Capture the cell that displays the provided text and extract its [x, y] central coordinate. 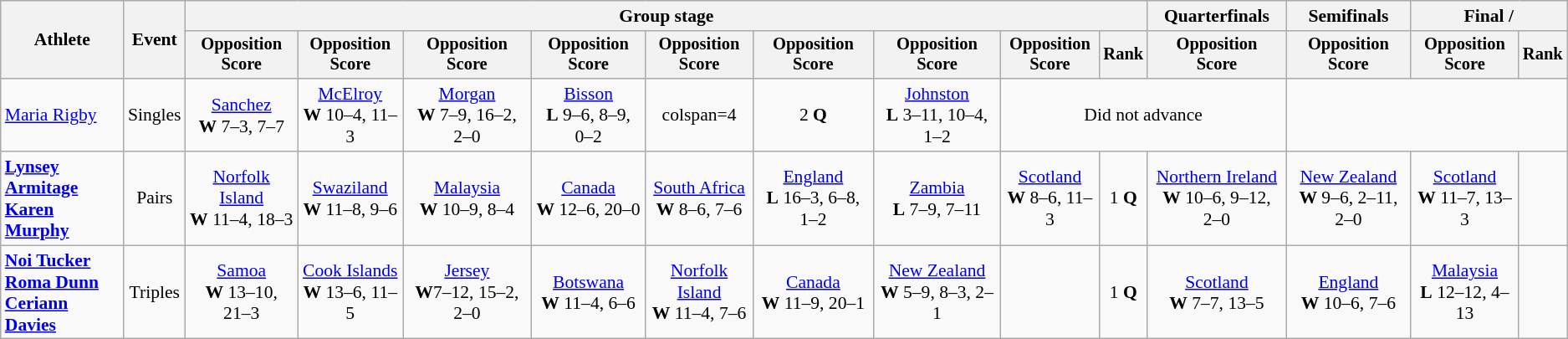
Johnston L 3–11, 10–4, 1–2 [937, 116]
Bisson L 9–6, 8–9, 0–2 [589, 116]
England W 10–6, 7–6 [1348, 292]
2 Q [813, 116]
colspan=4 [699, 116]
Scotland W 7–7, 13–5 [1217, 292]
Canada W 11–9, 20–1 [813, 292]
New Zealand W 9–6, 2–11, 2–0 [1348, 198]
Scotland W 11–7, 13–3 [1465, 198]
Norfolk Island W 11–4, 18–3 [242, 198]
Noi TuckerRoma DunnCeriann Davies [62, 292]
Event [155, 40]
Norfolk Island W 11–4, 7–6 [699, 292]
Scotland W 8–6, 11–3 [1050, 198]
Semifinals [1348, 16]
Singles [155, 116]
South Africa W 8–6, 7–6 [699, 198]
Malaysia L 12–12, 4–13 [1465, 292]
Lynsey ArmitageKaren Murphy [62, 198]
New Zealand W 5–9, 8–3, 2–1 [937, 292]
Pairs [155, 198]
Athlete [62, 40]
Zambia L 7–9, 7–11 [937, 198]
Final / [1489, 16]
Swaziland W 11–8, 9–6 [350, 198]
Morgan W 7–9, 16–2, 2–0 [467, 116]
Northern Ireland W 10–6, 9–12, 2–0 [1217, 198]
Sanchez W 7–3, 7–7 [242, 116]
Triples [155, 292]
Did not advance [1142, 116]
Group stage [667, 16]
Canada W 12–6, 20–0 [589, 198]
Quarterfinals [1217, 16]
England L 16–3, 6–8, 1–2 [813, 198]
Samoa W 13–10, 21–3 [242, 292]
Malaysia W 10–9, 8–4 [467, 198]
Jersey W7–12, 15–2, 2–0 [467, 292]
Maria Rigby [62, 116]
Botswana W 11–4, 6–6 [589, 292]
Cook Islands W 13–6, 11–5 [350, 292]
McElroy W 10–4, 11–3 [350, 116]
